Pinpoint the cell where the given text exists, returning its (X, Y) midpoint coordinate. 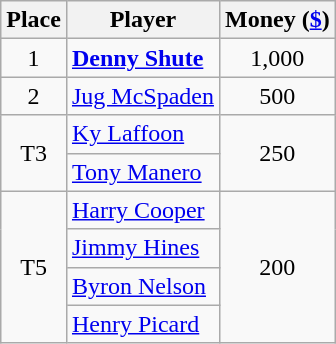
Jimmy Hines (142, 248)
Byron Nelson (142, 286)
Harry Cooper (142, 210)
T3 (34, 153)
200 (277, 267)
500 (277, 96)
Ky Laffoon (142, 134)
Tony Manero (142, 172)
2 (34, 96)
Player (142, 20)
T5 (34, 267)
Henry Picard (142, 324)
1,000 (277, 58)
Place (34, 20)
Money ($) (277, 20)
Denny Shute (142, 58)
Jug McSpaden (142, 96)
1 (34, 58)
250 (277, 153)
